Determine the [X, Y] coordinate at the center of the cell enclosing the given text.  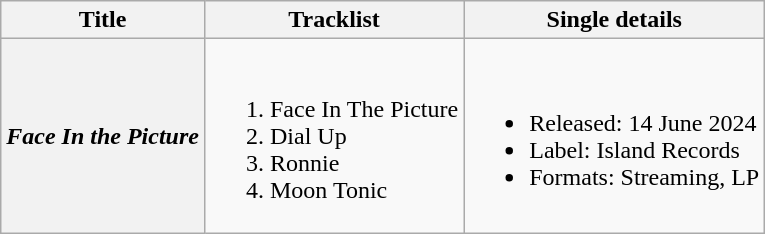
Face In The PictureDial UpRonnieMoon Tonic [334, 136]
Face In the Picture [103, 136]
Title [103, 20]
Tracklist [334, 20]
Single details [614, 20]
Released: 14 June 2024Label: Island RecordsFormats: Streaming, LP [614, 136]
